Capture the cell that displays the provided text and extract its (X, Y) central coordinate. 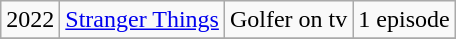
2022 (30, 20)
Stranger Things (142, 20)
1 episode (404, 20)
Golfer on tv (288, 20)
